From the cell containing the given text, extract its center point as (x, y) coordinate. 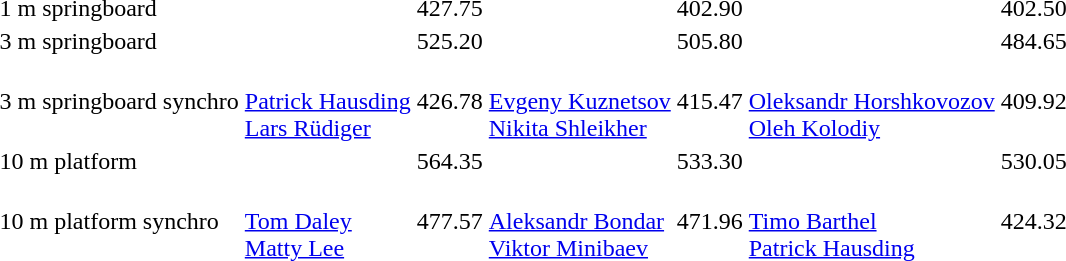
505.80 (710, 41)
Oleksandr HorshkovozovOleh Kolodiy (872, 101)
533.30 (710, 161)
525.20 (450, 41)
415.47 (710, 101)
564.35 (450, 161)
Patrick HausdingLars Rüdiger (328, 101)
Evgeny KuznetsovNikita Shleikher (580, 101)
426.78 (450, 101)
